Provide the [x, y] coordinate of the cell's center where the given text is located.  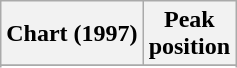
Peakposition [189, 34]
Chart (1997) [72, 34]
